Output the (X, Y) coordinate of the center of the cell containing the given text.  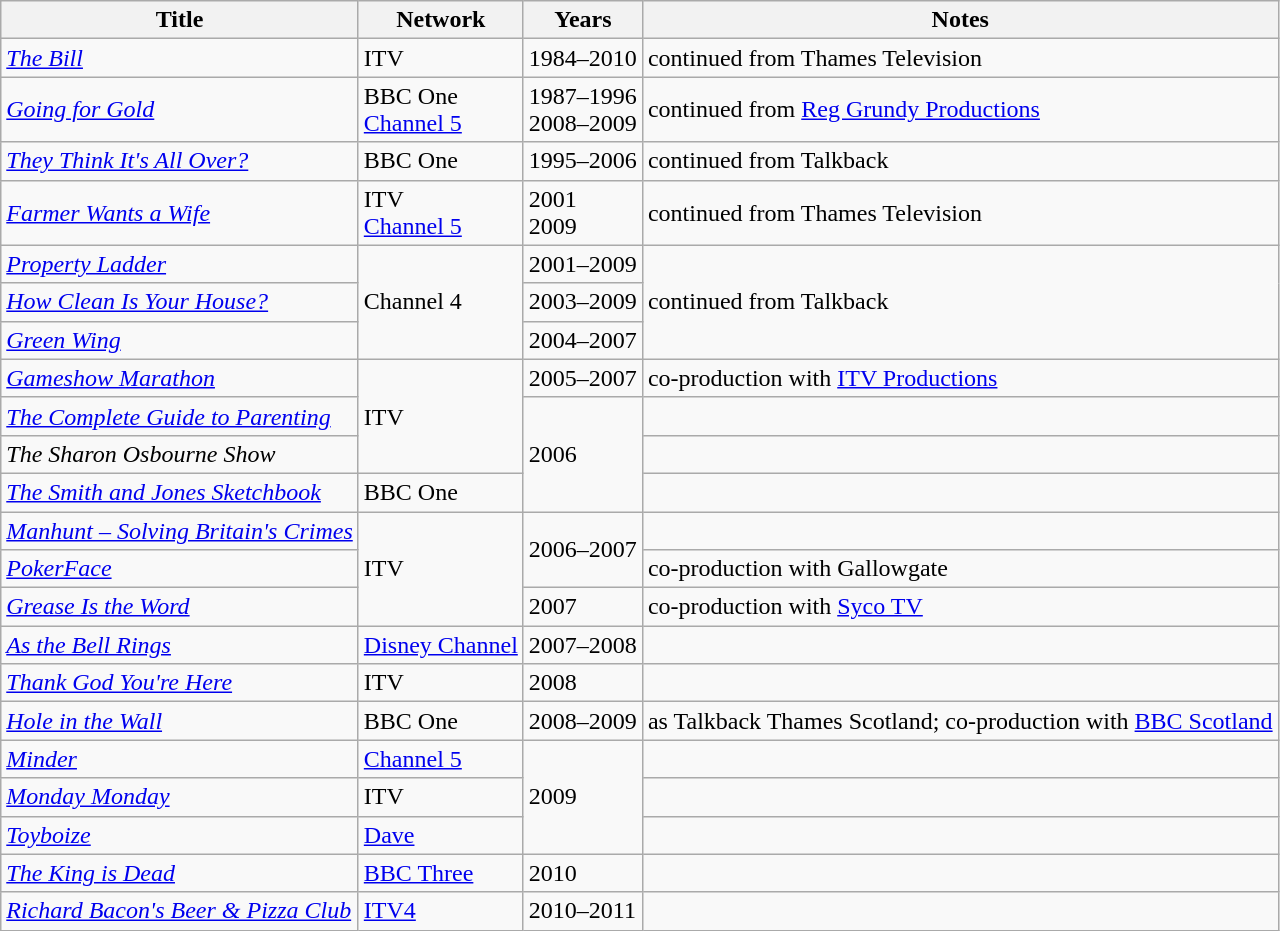
Toyboize (180, 835)
2006–2007 (582, 550)
2008–2009 (582, 721)
2008 (582, 683)
The Complete Guide to Parenting (180, 416)
BBC OneChannel 5 (440, 110)
2007 (582, 607)
Disney Channel (440, 645)
2010 (582, 873)
2003–2009 (582, 302)
Monday Monday (180, 797)
ITV4 (440, 911)
Channel 5 (440, 759)
1984–2010 (582, 58)
continued from Reg Grundy Productions (960, 110)
2010–2011 (582, 911)
The Sharon Osbourne Show (180, 454)
co-production with Gallowgate (960, 569)
co-production with Syco TV (960, 607)
As the Bell Rings (180, 645)
Years (582, 20)
2001–2009 (582, 264)
Going for Gold (180, 110)
Channel 4 (440, 302)
Property Ladder (180, 264)
The Smith and Jones Sketchbook (180, 492)
as Talkback Thames Scotland; co-production with BBC Scotland (960, 721)
2009 (582, 797)
2006 (582, 454)
The Bill (180, 58)
Gameshow Marathon (180, 378)
PokerFace (180, 569)
2004–2007 (582, 340)
Green Wing (180, 340)
Dave (440, 835)
Grease Is the Word (180, 607)
Manhunt – Solving Britain's Crimes (180, 531)
1987–19962008–2009 (582, 110)
They Think It's All Over? (180, 161)
Thank God You're Here (180, 683)
Network (440, 20)
Hole in the Wall (180, 721)
Farmer Wants a Wife (180, 212)
1995–2006 (582, 161)
2005–2007 (582, 378)
co-production with ITV Productions (960, 378)
2007–2008 (582, 645)
Title (180, 20)
20012009 (582, 212)
Minder (180, 759)
How Clean Is Your House? (180, 302)
The King is Dead (180, 873)
Richard Bacon's Beer & Pizza Club (180, 911)
BBC Three (440, 873)
ITVChannel 5 (440, 212)
Notes (960, 20)
